From the cell containing the given text, extract its center point as (x, y) coordinate. 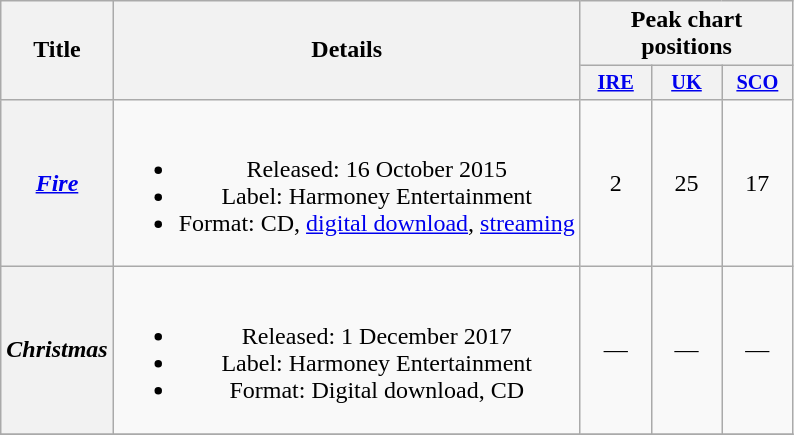
Released: 16 October 2015Label: Harmoney EntertainmentFormat: CD, digital download, streaming (346, 182)
IRE (616, 83)
25 (686, 182)
UK (686, 83)
Fire (57, 182)
Details (346, 50)
17 (758, 182)
Christmas (57, 350)
Released: 1 December 2017Label: Harmoney EntertainmentFormat: Digital download, CD (346, 350)
Peak chart positions (686, 34)
SCO (758, 83)
2 (616, 182)
Title (57, 50)
